Capture the cell that displays the provided text and extract its (X, Y) central coordinate. 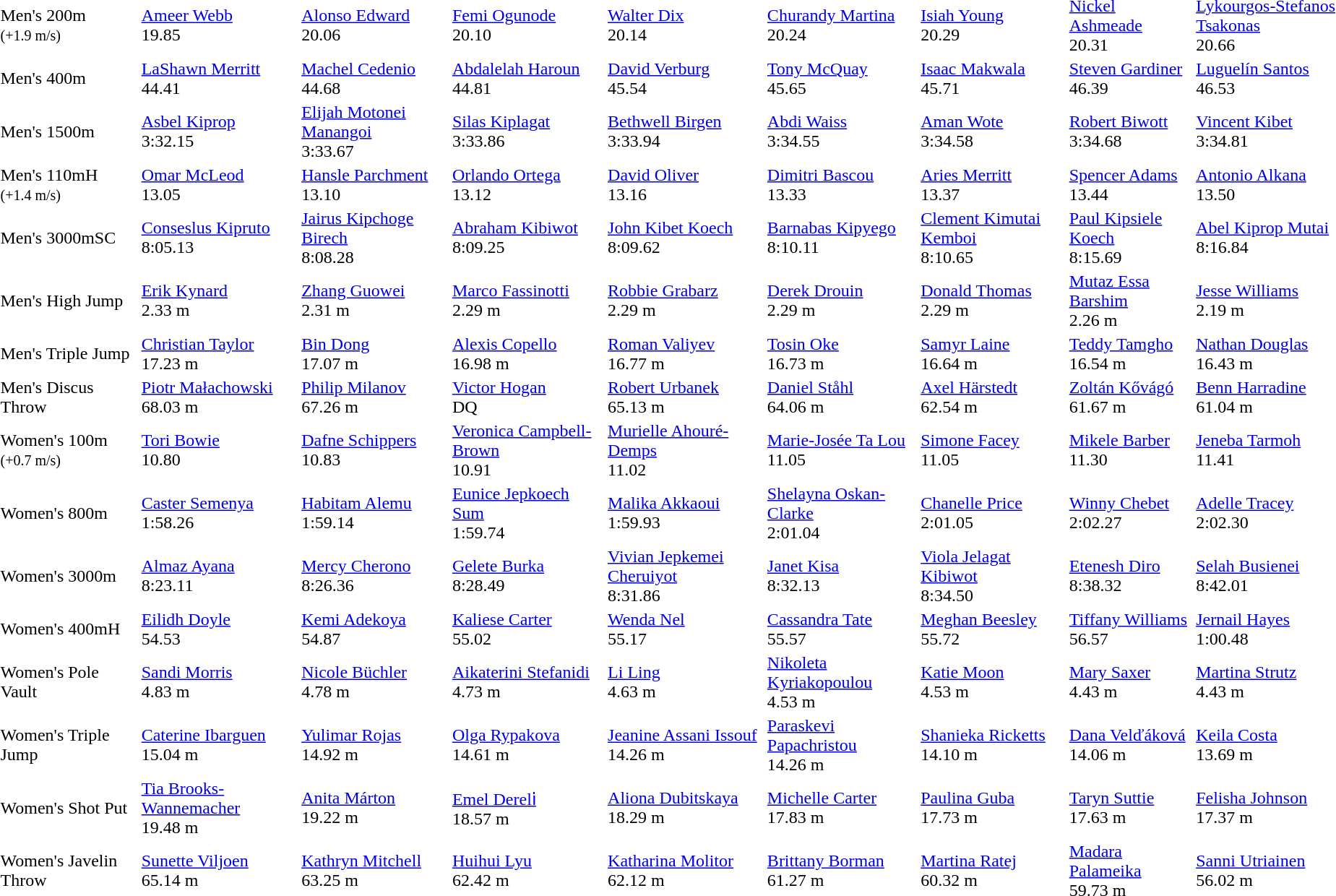
Vivian Jepkemei Cheruiyot 8:31.86 (686, 576)
Abraham Kibiwot 8:09.25 (527, 238)
Viola Jelagat Kibiwot 8:34.50 (993, 576)
Robert Urbanek 65.13 m (686, 397)
Caterine Ibarguen 15.04 m (219, 745)
Michelle Carter 17.83 m (841, 808)
Chanelle Price 2:01.05 (993, 513)
Hansle Parchment 13.10 (375, 185)
Winny Chebet 2:02.27 (1130, 513)
Gelete Burka 8:28.49 (527, 576)
Shanieka Ricketts 14.10 m (993, 745)
Kemi Adekoya 54.87 (375, 629)
Nikoleta Kyriakopoulou 4.53 m (841, 682)
Roman Valiyev 16.77 m (686, 354)
Eunice Jepkoech Sum 1:59.74 (527, 513)
Dafne Schippers 10.83 (375, 450)
Aliona Dubitskaya 18.29 m (686, 808)
Abdi Waiss 3:34.55 (841, 132)
Paul Kipsiele Koech 8:15.69 (1130, 238)
Axel Härstedt 62.54 m (993, 397)
Asbel Kiprop 3:32.15 (219, 132)
Mikele Barber 11.30 (1130, 450)
Abdalelah Haroun 44.81 (527, 78)
Olga Rypakova 14.61 m (527, 745)
Almaz Ayana 8:23.11 (219, 576)
LaShawn Merritt 44.41 (219, 78)
Aman Wote 3:34.58 (993, 132)
Conseslus Kipruto 8:05.13 (219, 238)
Simone Facey 11.05 (993, 450)
Meghan Beesley 55.72 (993, 629)
Bethwell Birgen 3:33.94 (686, 132)
Robbie Grabarz 2.29 m (686, 301)
Steven Gardiner 46.39 (1130, 78)
Samyr Laine 16.64 m (993, 354)
Erik Kynard 2.33 m (219, 301)
David Verburg 45.54 (686, 78)
Sandi Morris 4.83 m (219, 682)
Nicole Büchler 4.78 m (375, 682)
Etenesh Diro 8:38.32 (1130, 576)
John Kibet Koech 8:09.62 (686, 238)
Eilidh Doyle 54.53 (219, 629)
Murielle Ahouré-Demps 11.02 (686, 450)
Habitam Alemu 1:59.14 (375, 513)
Elijah Motonei Manangoi 3:33.67 (375, 132)
Taryn Suttie 17.63 m (1130, 808)
Malika Akkaoui 1:59.93 (686, 513)
Bin Dong 17.07 m (375, 354)
Shelayna Oskan-Clarke 2:01.04 (841, 513)
Daniel Ståhl 64.06 m (841, 397)
Orlando Ortega 13.12 (527, 185)
Veronica Campbell-Brown 10.91 (527, 450)
Christian Taylor 17.23 m (219, 354)
Emel Dereli̇ 18.57 m (527, 808)
Mercy Cherono 8:26.36 (375, 576)
Tosin Oke 16.73 m (841, 354)
Tori Bowie 10.80 (219, 450)
Cassandra Tate 55.57 (841, 629)
Caster Semenya 1:58.26 (219, 513)
Mutaz Essa Barshim 2.26 m (1130, 301)
Marco Fassinotti 2.29 m (527, 301)
Zoltán Kővágó 61.67 m (1130, 397)
Victor Hogan DQ (527, 397)
Paraskevi Papachristou 14.26 m (841, 745)
Aikaterini Stefanidi 4.73 m (527, 682)
Barnabas Kipyego 8:10.11 (841, 238)
Li Ling 4.63 m (686, 682)
Anita Márton 19.22 m (375, 808)
Mary Saxer 4.43 m (1130, 682)
Piotr Małachowski 68.03 m (219, 397)
Aries Merritt 13.37 (993, 185)
Donald Thomas 2.29 m (993, 301)
Paulina Guba 17.73 m (993, 808)
Teddy Tamgho 16.54 m (1130, 354)
Machel Cedenio 44.68 (375, 78)
Tiffany Williams 56.57 (1130, 629)
Omar McLeod 13.05 (219, 185)
Philip Milanov 67.26 m (375, 397)
Marie-Josée Ta Lou 11.05 (841, 450)
Robert Biwott 3:34.68 (1130, 132)
Isaac Makwala 45.71 (993, 78)
Janet Kisa 8:32.13 (841, 576)
Tia Brooks-Wannemacher 19.48 m (219, 808)
Kaliese Carter 55.02 (527, 629)
Derek Drouin 2.29 m (841, 301)
Jeanine Assani Issouf 14.26 m (686, 745)
Clement Kimutai Kemboi 8:10.65 (993, 238)
Tony McQuay 45.65 (841, 78)
Dimitri Bascou 13.33 (841, 185)
Yulimar Rojas 14.92 m (375, 745)
Alexis Copello 16.98 m (527, 354)
Jairus Kipchoge Birech 8:08.28 (375, 238)
Katie Moon 4.53 m (993, 682)
Dana Velďáková 14.06 m (1130, 745)
Silas Kiplagat 3:33.86 (527, 132)
David Oliver 13.16 (686, 185)
Wenda Nel 55.17 (686, 629)
Spencer Adams 13.44 (1130, 185)
Zhang Guowei 2.31 m (375, 301)
